From the cell containing the given text, extract its center point as (x, y) coordinate. 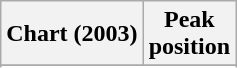
Chart (2003) (72, 34)
Peakposition (189, 34)
